Return the [x, y] coordinate for the center point of the cell that contains the specified text.  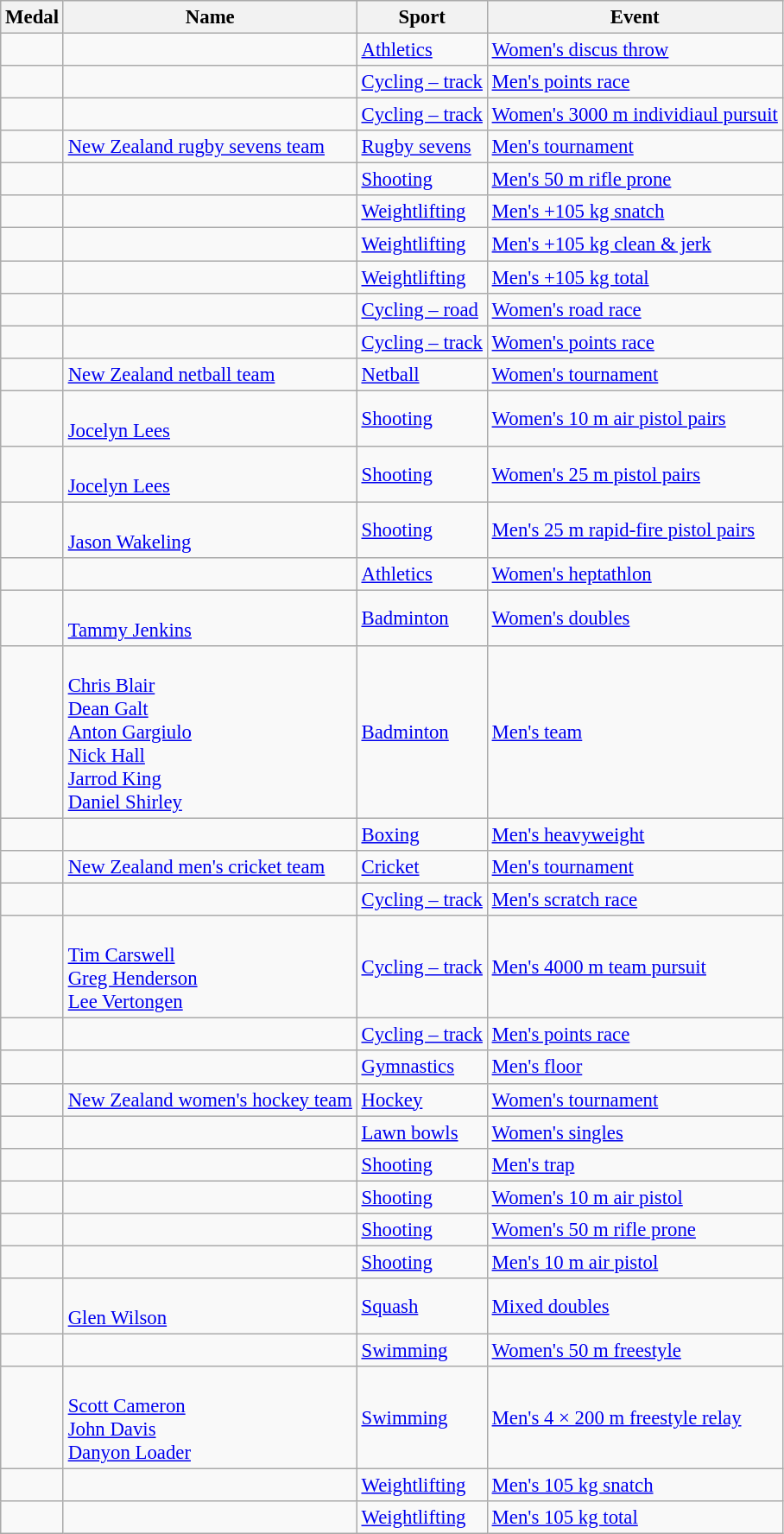
Cycling – road [421, 309]
Men's scratch race [635, 900]
Women's doubles [635, 618]
Mixed doubles [635, 1306]
Men's floor [635, 1068]
Sport [421, 17]
Event [635, 17]
Men's +105 kg clean & jerk [635, 244]
Men's heavyweight [635, 835]
Men's 10 m air pistol [635, 1262]
Men's 105 kg snatch [635, 1486]
Women's 50 m freestyle [635, 1350]
Women's 10 m air pistol pairs [635, 418]
Tammy Jenkins [210, 618]
Women's singles [635, 1132]
Women's discus throw [635, 50]
Scott CameronJohn DavisDanyon Loader [210, 1418]
Men's 25 m rapid-fire pistol pairs [635, 530]
Men's 4000 m team pursuit [635, 967]
Name [210, 17]
Men's 105 kg total [635, 1518]
Men's trap [635, 1164]
Women's road race [635, 309]
Lawn bowls [421, 1132]
Men's 4 × 200 m freestyle relay [635, 1418]
Cricket [421, 867]
Jason Wakeling [210, 530]
Squash [421, 1306]
Netball [421, 374]
Gymnastics [421, 1068]
New Zealand netball team [210, 374]
Men's +105 kg total [635, 277]
New Zealand rugby sevens team [210, 147]
Glen Wilson [210, 1306]
New Zealand women's hockey team [210, 1100]
Medal [33, 17]
Men's +105 kg snatch [635, 212]
Women's 3000 m individiaul pursuit [635, 115]
Women's points race [635, 342]
Rugby sevens [421, 147]
Chris BlairDean GaltAnton GargiuloNick HallJarrod KingDaniel Shirley [210, 732]
Boxing [421, 835]
Women's 25 m pistol pairs [635, 475]
Women's 50 m rifle prone [635, 1230]
Tim CarswellGreg HendersonLee Vertongen [210, 967]
New Zealand men's cricket team [210, 867]
Men's 50 m rifle prone [635, 180]
Women's 10 m air pistol [635, 1197]
Hockey [421, 1100]
Women's heptathlon [635, 574]
Men's team [635, 732]
